For the text-containing cell, return its midpoint in (X, Y) coordinate format. 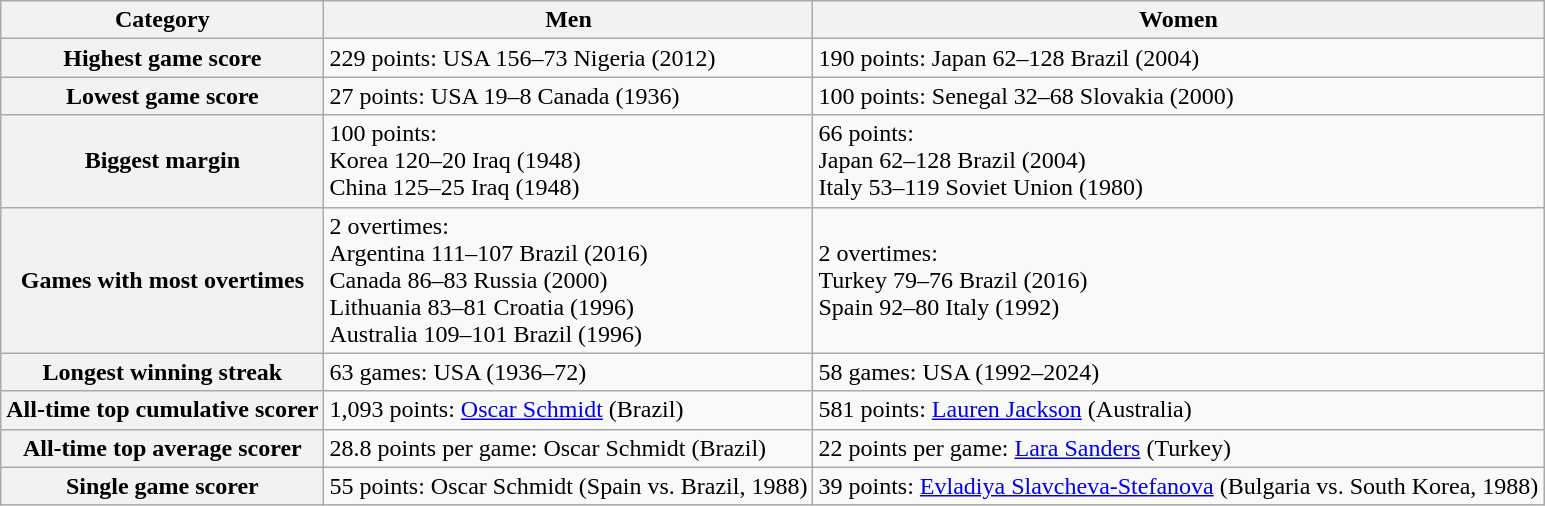
Games with most overtimes (162, 280)
66 points:Japan 62–128 Brazil (2004)Italy 53–119 Soviet Union (1980) (1178, 161)
Highest game score (162, 58)
Biggest margin (162, 161)
229 points: USA 156–73 Nigeria (2012) (568, 58)
All-time top cumulative scorer (162, 410)
Single game scorer (162, 486)
22 points per game: Lara Sanders (Turkey) (1178, 448)
55 points: Oscar Schmidt (Spain vs. Brazil, 1988) (568, 486)
Category (162, 20)
58 games: USA (1992–2024) (1178, 372)
100 points: Senegal 32–68 Slovakia (2000) (1178, 96)
63 games: USA (1936–72) (568, 372)
Women (1178, 20)
39 points: Evladiya Slavcheva-Stefanova (Bulgaria vs. South Korea, 1988) (1178, 486)
100 points:Korea 120–20 Iraq (1948)China 125–25 Iraq (1948) (568, 161)
581 points: Lauren Jackson (Australia) (1178, 410)
Lowest game score (162, 96)
2 overtimes:Argentina 111–107 Brazil (2016)Canada 86–83 Russia (2000)Lithuania 83–81 Croatia (1996)Australia 109–101 Brazil (1996) (568, 280)
Longest winning streak (162, 372)
190 points: Japan 62–128 Brazil (2004) (1178, 58)
27 points: USA 19–8 Canada (1936) (568, 96)
Men (568, 20)
28.8 points per game: Oscar Schmidt (Brazil) (568, 448)
All-time top average scorer (162, 448)
2 overtimes:Turkey 79–76 Brazil (2016)Spain 92–80 Italy (1992) (1178, 280)
1,093 points: Oscar Schmidt (Brazil) (568, 410)
